Return [X, Y] of the center of cell containing provided text 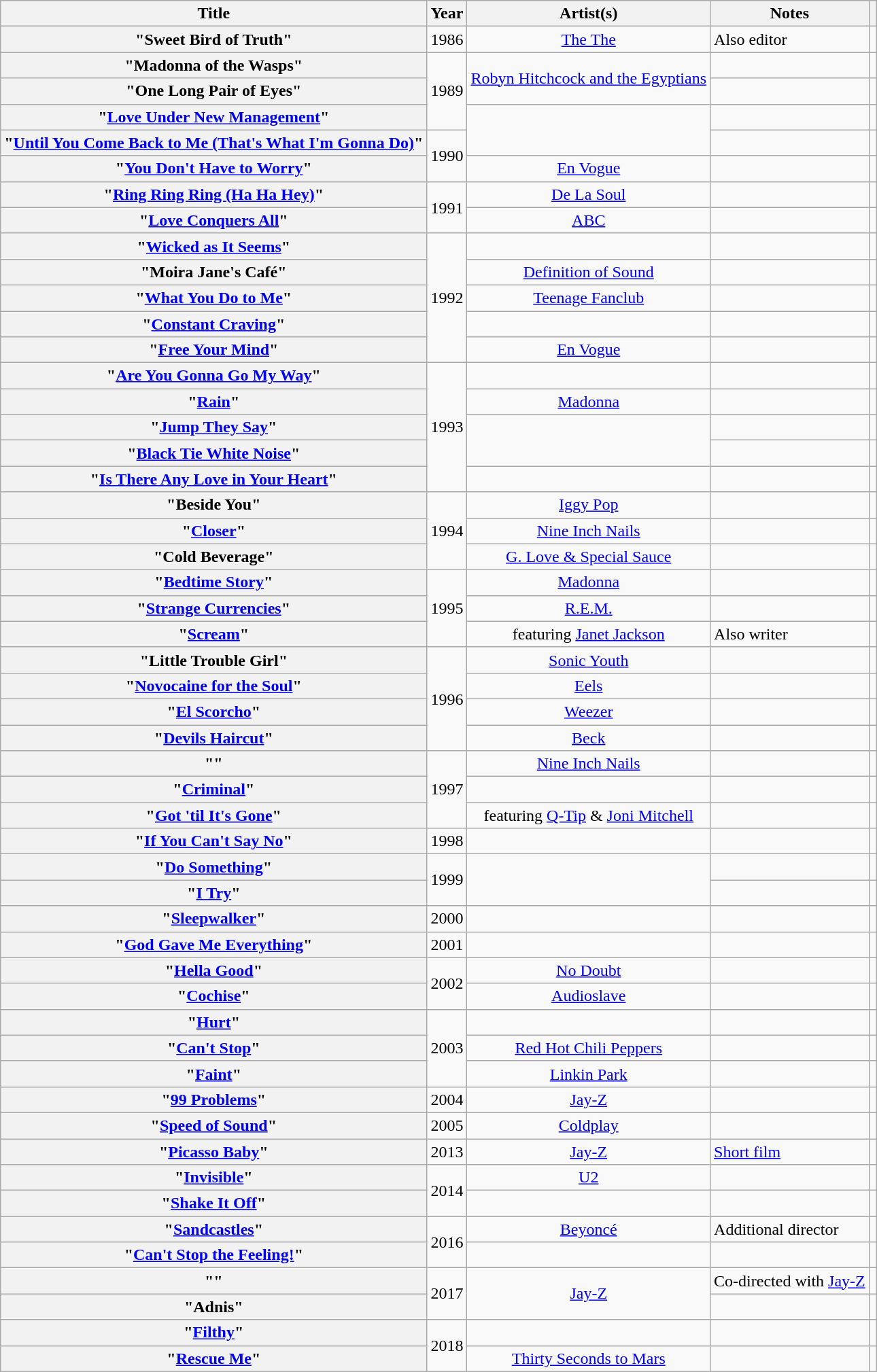
"One Long Pair of Eyes" [213, 91]
"Constant Craving" [213, 324]
"Shake It Off" [213, 1203]
2014 [447, 1191]
"Cochise" [213, 996]
Also writer [790, 634]
"Wicked as It Seems" [213, 246]
1992 [447, 298]
2018 [447, 1345]
"Do Something" [213, 867]
Thirty Seconds to Mars [589, 1358]
1999 [447, 880]
"Adnis" [213, 1307]
Beyoncé [589, 1229]
"What You Do to Me" [213, 298]
"Black Tie White Noise" [213, 453]
Coldplay [589, 1125]
"Cold Beverage" [213, 557]
"Rain" [213, 402]
"If You Can't Say No" [213, 841]
G. Love & Special Sauce [589, 557]
Robyn Hitchcock and the Egyptians [589, 78]
Iggy Pop [589, 505]
1990 [447, 156]
Title [213, 14]
1991 [447, 207]
1989 [447, 91]
Eels [589, 686]
"Invisible" [213, 1178]
"God Gave Me Everything" [213, 945]
"Hurt" [213, 1022]
De La Soul [589, 194]
"El Scorcho" [213, 711]
"I Try" [213, 893]
2003 [447, 1048]
"Beside You" [213, 505]
"Criminal" [213, 790]
1998 [447, 841]
"You Don't Have to Worry" [213, 169]
1996 [447, 699]
Also editor [790, 39]
2001 [447, 945]
"Jump They Say" [213, 427]
"Strange Currencies" [213, 608]
"Scream" [213, 634]
"Closer" [213, 531]
Short film [790, 1152]
"Hella Good" [213, 970]
1986 [447, 39]
2000 [447, 919]
1997 [447, 790]
1994 [447, 531]
"Speed of Sound" [213, 1125]
Linkin Park [589, 1074]
ABC [589, 220]
"Love Under New Management" [213, 117]
2013 [447, 1152]
"Bedtime Story" [213, 582]
Beck [589, 737]
2004 [447, 1100]
The The [589, 39]
"Sleepwalker" [213, 919]
1995 [447, 608]
featuring Janet Jackson [589, 634]
"Faint" [213, 1074]
"99 Problems" [213, 1100]
Definition of Sound [589, 272]
"Is There Any Love in Your Heart" [213, 479]
"Can't Stop" [213, 1048]
"Rescue Me" [213, 1358]
"Filthy" [213, 1333]
Red Hot Chili Peppers [589, 1048]
U2 [589, 1178]
Co-directed with Jay-Z [790, 1281]
Additional director [790, 1229]
Artist(s) [589, 14]
R.E.M. [589, 608]
Year [447, 14]
"Ring Ring Ring (Ha Ha Hey)" [213, 194]
"Are You Gonna Go My Way" [213, 376]
No Doubt [589, 970]
Sonic Youth [589, 660]
"Sandcastles" [213, 1229]
"Novocaine for the Soul" [213, 686]
"Picasso Baby" [213, 1152]
Audioslave [589, 996]
"Devils Haircut" [213, 737]
1993 [447, 427]
"Can't Stop the Feeling!" [213, 1255]
Notes [790, 14]
"Little Trouble Girl" [213, 660]
2005 [447, 1125]
"Love Conquers All" [213, 220]
"Sweet Bird of Truth" [213, 39]
"Until You Come Back to Me (That's What I'm Gonna Do)" [213, 143]
"Moira Jane's Café" [213, 272]
"Madonna of the Wasps" [213, 65]
2017 [447, 1294]
"Got 'til It's Gone" [213, 815]
featuring Q-Tip & Joni Mitchell [589, 815]
"Free Your Mind" [213, 350]
2002 [447, 983]
Teenage Fanclub [589, 298]
2016 [447, 1242]
Weezer [589, 711]
